Return the (X, Y) coordinate for the center point of the cell that contains the specified text.  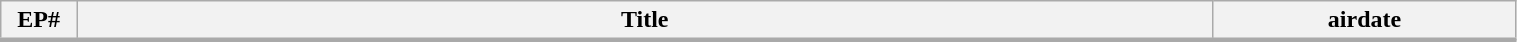
Title (644, 21)
airdate (1364, 21)
EP# (39, 21)
